Find where the given text appears and provide that cell's center as [x, y] coordinate. 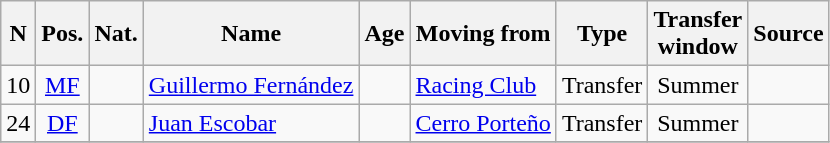
DF [62, 123]
Juan Escobar [251, 123]
24 [18, 123]
MF [62, 85]
10 [18, 85]
Source [788, 34]
Racing Club [483, 85]
Moving from [483, 34]
Guillermo Fernández [251, 85]
N [18, 34]
Name [251, 34]
Nat. [116, 34]
Transferwindow [698, 34]
Pos. [62, 34]
Age [384, 34]
Cerro Porteño [483, 123]
Type [602, 34]
